Find where the given text appears and provide that cell's center as [x, y] coordinate. 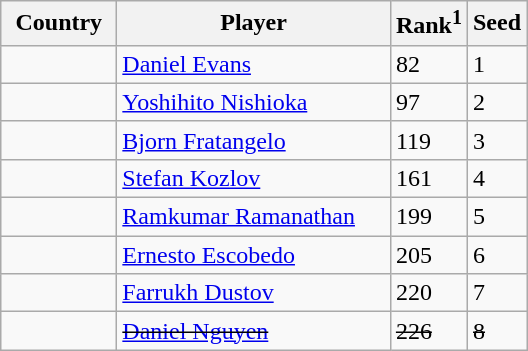
82 [428, 64]
Player [254, 24]
Daniel Nguyen [254, 331]
226 [428, 331]
Rank1 [428, 24]
Stefan Kozlov [254, 178]
Bjorn Fratangelo [254, 140]
Farrukh Dustov [254, 293]
Daniel Evans [254, 64]
7 [496, 293]
Ernesto Escobedo [254, 255]
3 [496, 140]
Country [59, 24]
5 [496, 217]
Seed [496, 24]
199 [428, 217]
Yoshihito Nishioka [254, 102]
1 [496, 64]
220 [428, 293]
8 [496, 331]
6 [496, 255]
Ramkumar Ramanathan [254, 217]
4 [496, 178]
97 [428, 102]
119 [428, 140]
205 [428, 255]
2 [496, 102]
161 [428, 178]
